Pinpoint the cell where the given text exists, returning its (x, y) midpoint coordinate. 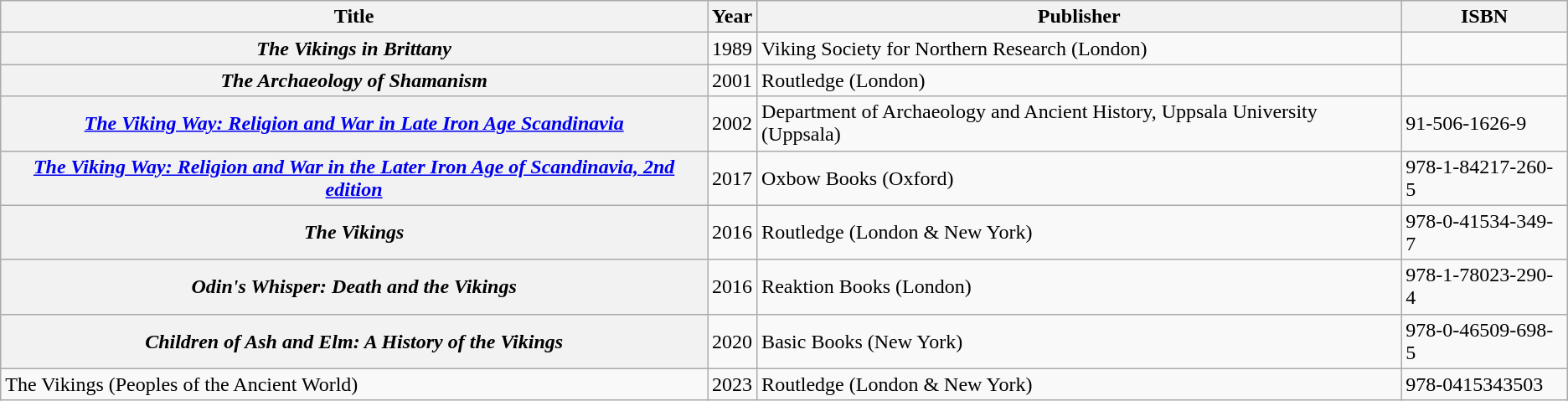
91-506-1626-9 (1484, 124)
Odin's Whisper: Death and the Vikings (354, 286)
978-0-41534-349-7 (1484, 233)
Viking Society for Northern Research (London) (1079, 49)
2020 (732, 342)
The Viking Way: Religion and War in the Later Iron Age of Scandinavia, 2nd edition (354, 177)
Oxbow Books (Oxford) (1079, 177)
978-0-46509-698-5 (1484, 342)
978-1-84217-260-5 (1484, 177)
2001 (732, 80)
Children of Ash and Elm: A History of the Vikings (354, 342)
Reaktion Books (London) (1079, 286)
Publisher (1079, 17)
The Archaeology of Shamanism (354, 80)
The Vikings (354, 233)
1989 (732, 49)
The Vikings (Peoples of the Ancient World) (354, 384)
ISBN (1484, 17)
Basic Books (New York) (1079, 342)
Title (354, 17)
Department of Archaeology and Ancient History, Uppsala University (Uppsala) (1079, 124)
The Vikings in Brittany (354, 49)
Year (732, 17)
The Viking Way: Religion and War in Late Iron Age Scandinavia (354, 124)
978-0415343503 (1484, 384)
978-1-78023-290-4 (1484, 286)
2002 (732, 124)
Routledge (London) (1079, 80)
2017 (732, 177)
2023 (732, 384)
